Scan for the cell matching the given text and deliver its [X, Y] coordinate at center. 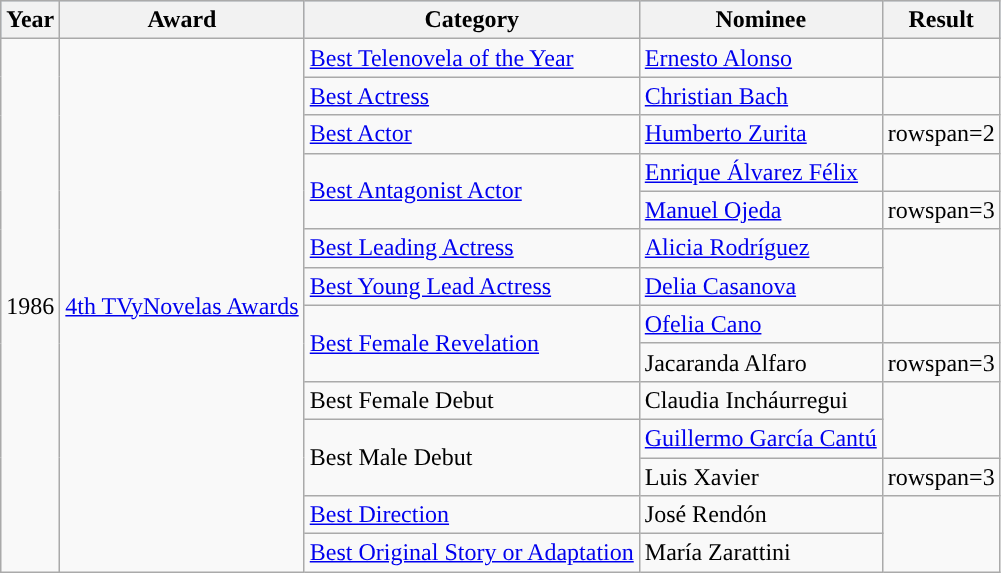
Best Direction [472, 515]
Nominee [760, 20]
Best Telenovela of the Year [472, 58]
Luis Xavier [760, 477]
Enrique Álvarez Félix [760, 172]
Award [182, 20]
Jacaranda Alfaro [760, 362]
Category [472, 20]
Best Young Lead Actress [472, 286]
Manuel Ojeda [760, 210]
María Zarattini [760, 553]
Ofelia Cano [760, 324]
Best Actress [472, 96]
Best Actor [472, 134]
Result [941, 20]
1986 [30, 306]
Ernesto Alonso [760, 58]
4th TVyNovelas Awards [182, 306]
Year [30, 20]
Delia Casanova [760, 286]
José Rendón [760, 515]
Best Female Revelation [472, 343]
Best Male Debut [472, 457]
rowspan=2 [941, 134]
Guillermo García Cantú [760, 438]
Best Leading Actress [472, 248]
Humberto Zurita [760, 134]
Best Female Debut [472, 400]
Best Antagonist Actor [472, 191]
Christian Bach [760, 96]
Claudia Incháurregui [760, 400]
Best Original Story or Adaptation [472, 553]
Alicia Rodríguez [760, 248]
